Scan for the cell matching the given text and deliver its (X, Y) coordinate at center. 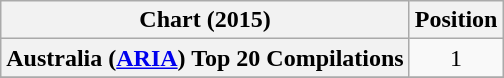
Position (456, 20)
Chart (2015) (205, 20)
1 (456, 58)
Australia (ARIA) Top 20 Compilations (205, 58)
